Provide the (x, y) coordinate of the cell's center where the given text is located.  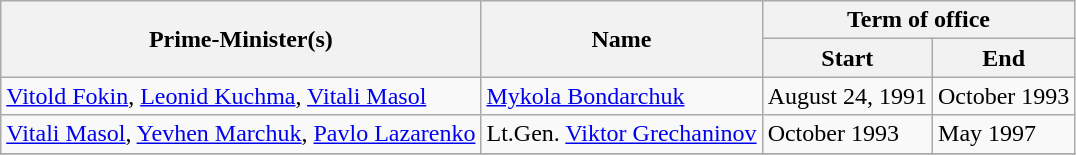
Start (847, 58)
August 24, 1991 (847, 96)
End (1004, 58)
May 1997 (1004, 134)
Vitold Fokin, Leonid Kuchma, Vitali Masol (241, 96)
Lt.Gen. Viktor Grechaninov (622, 134)
Prime-Minister(s) (241, 39)
Term of office (918, 20)
Name (622, 39)
Vitali Masol, Yevhen Marchuk, Pavlo Lazarenko (241, 134)
Mykola Bondarchuk (622, 96)
